Locate the cell with the specified text and output its [X, Y] center coordinate. 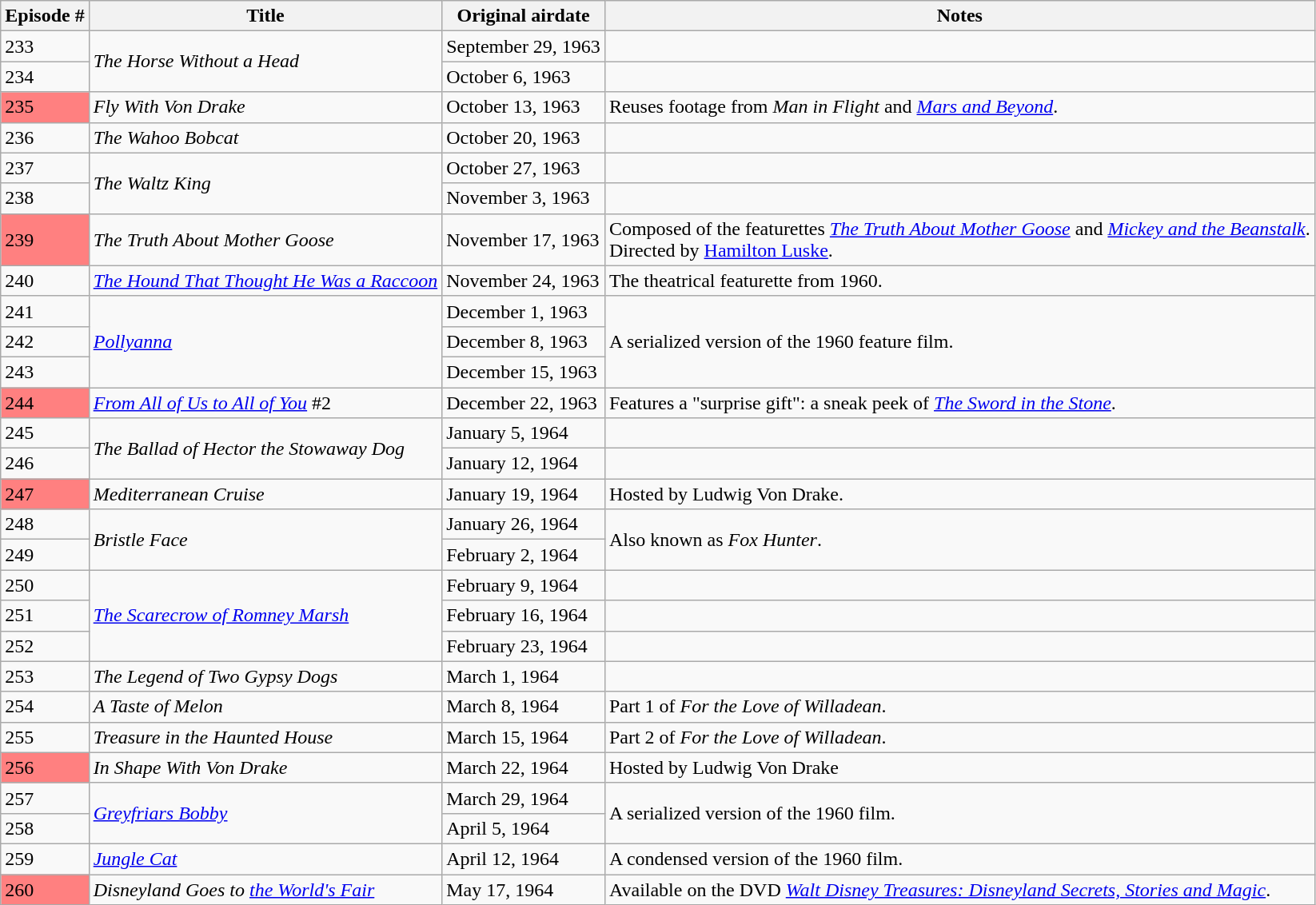
January 5, 1964 [524, 433]
253 [45, 676]
April 5, 1964 [524, 828]
255 [45, 737]
December 22, 1963 [524, 402]
October 13, 1963 [524, 107]
The Horse Without a Head [265, 62]
251 [45, 616]
247 [45, 494]
Pollyanna [265, 341]
February 16, 1964 [524, 616]
Part 2 of For the Love of Willadean. [959, 737]
236 [45, 138]
The theatrical featurette from 1960. [959, 281]
The Legend of Two Gypsy Dogs [265, 676]
The Truth About Mother Goose [265, 240]
April 12, 1964 [524, 859]
246 [45, 464]
Title [265, 16]
January 26, 1964 [524, 524]
October 6, 1963 [524, 77]
October 27, 1963 [524, 168]
January 19, 1964 [524, 494]
249 [45, 555]
A condensed version of the 1960 film. [959, 859]
Reuses footage from Man in Flight and Mars and Beyond. [959, 107]
235 [45, 107]
254 [45, 707]
250 [45, 585]
Composed of the featurettes The Truth About Mother Goose and Mickey and the Beanstalk.Directed by Hamilton Luske. [959, 240]
245 [45, 433]
242 [45, 341]
Mediterranean Cruise [265, 494]
November 24, 1963 [524, 281]
March 29, 1964 [524, 798]
February 2, 1964 [524, 555]
Greyfriars Bobby [265, 813]
In Shape With Von Drake [265, 767]
Hosted by Ludwig Von Drake. [959, 494]
Hosted by Ludwig Von Drake [959, 767]
237 [45, 168]
September 29, 1963 [524, 46]
244 [45, 402]
Treasure in the Haunted House [265, 737]
March 1, 1964 [524, 676]
256 [45, 767]
243 [45, 372]
Fly With Von Drake [265, 107]
A serialized version of the 1960 feature film. [959, 341]
The Wahoo Bobcat [265, 138]
March 22, 1964 [524, 767]
Original airdate [524, 16]
February 9, 1964 [524, 585]
Bristle Face [265, 540]
Episode # [45, 16]
January 12, 1964 [524, 464]
The Ballad of Hector the Stowaway Dog [265, 449]
248 [45, 524]
258 [45, 828]
March 8, 1964 [524, 707]
December 15, 1963 [524, 372]
233 [45, 46]
A Taste of Melon [265, 707]
Jungle Cat [265, 859]
October 20, 1963 [524, 138]
234 [45, 77]
Also known as Fox Hunter. [959, 540]
240 [45, 281]
Part 1 of For the Love of Willadean. [959, 707]
257 [45, 798]
259 [45, 859]
February 23, 1964 [524, 646]
Features a "surprise gift": a sneak peek of The Sword in the Stone. [959, 402]
239 [45, 240]
May 17, 1964 [524, 890]
Available on the DVD Walt Disney Treasures: Disneyland Secrets, Stories and Magic. [959, 890]
241 [45, 311]
260 [45, 890]
From All of Us to All of You #2 [265, 402]
252 [45, 646]
December 8, 1963 [524, 341]
November 17, 1963 [524, 240]
Disneyland Goes to the World's Fair [265, 890]
Notes [959, 16]
March 15, 1964 [524, 737]
The Scarecrow of Romney Marsh [265, 616]
238 [45, 198]
November 3, 1963 [524, 198]
December 1, 1963 [524, 311]
The Hound That Thought He Was a Raccoon [265, 281]
The Waltz King [265, 183]
A serialized version of the 1960 film. [959, 813]
